From the cell containing the given text, extract its center point as (x, y) coordinate. 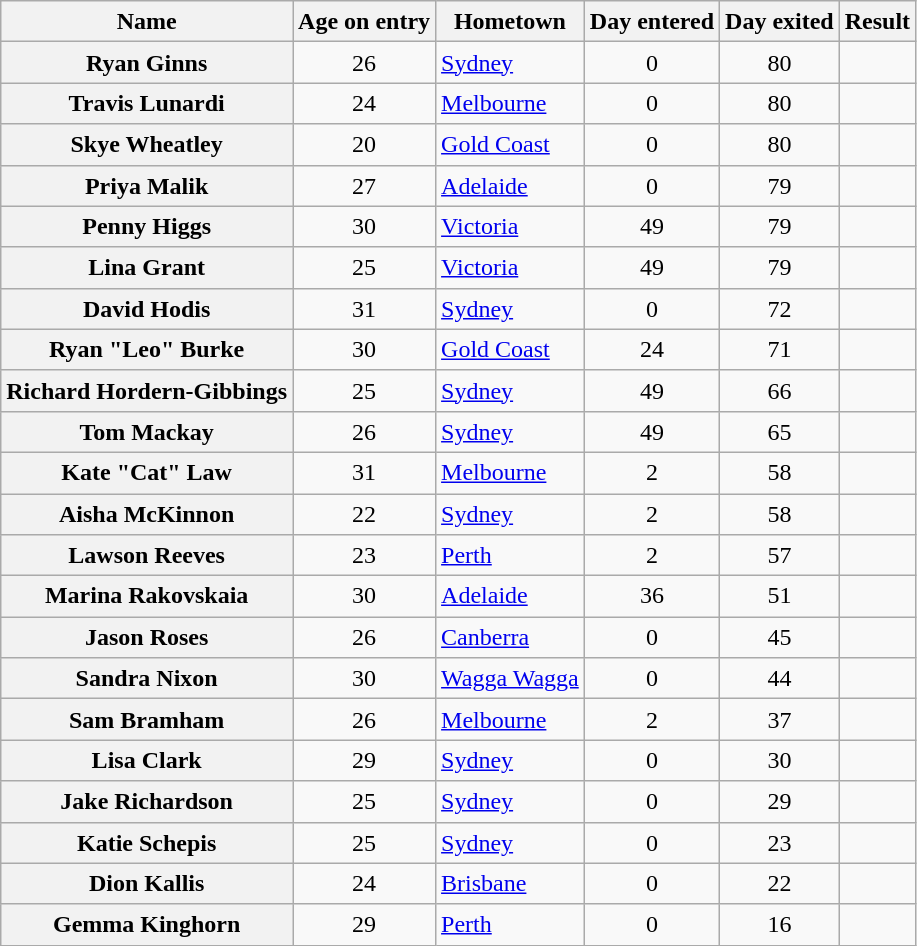
Priya Malik (147, 186)
Age on entry (364, 22)
Hometown (510, 22)
71 (780, 350)
Canberra (510, 638)
Aisha McKinnon (147, 514)
Ryan Ginns (147, 62)
Lina Grant (147, 268)
Penny Higgs (147, 226)
45 (780, 638)
David Hodis (147, 308)
66 (780, 390)
Marina Rakovskaia (147, 596)
44 (780, 678)
51 (780, 596)
Skye Wheatley (147, 144)
16 (780, 924)
Sandra Nixon (147, 678)
65 (780, 432)
Day entered (652, 22)
Tom Mackay (147, 432)
Jason Roses (147, 638)
Lisa Clark (147, 760)
72 (780, 308)
Gemma Kinghorn (147, 924)
Katie Schepis (147, 842)
Lawson Reeves (147, 556)
Sam Bramham (147, 720)
Dion Kallis (147, 884)
37 (780, 720)
Jake Richardson (147, 802)
Kate "Cat" Law (147, 472)
Brisbane (510, 884)
Ryan "Leo" Burke (147, 350)
Result (877, 22)
57 (780, 556)
27 (364, 186)
Travis Lunardi (147, 104)
Richard Hordern-Gibbings (147, 390)
36 (652, 596)
Day exited (780, 22)
Wagga Wagga (510, 678)
20 (364, 144)
Name (147, 22)
